Find where the given text appears and provide that cell's center as [x, y] coordinate. 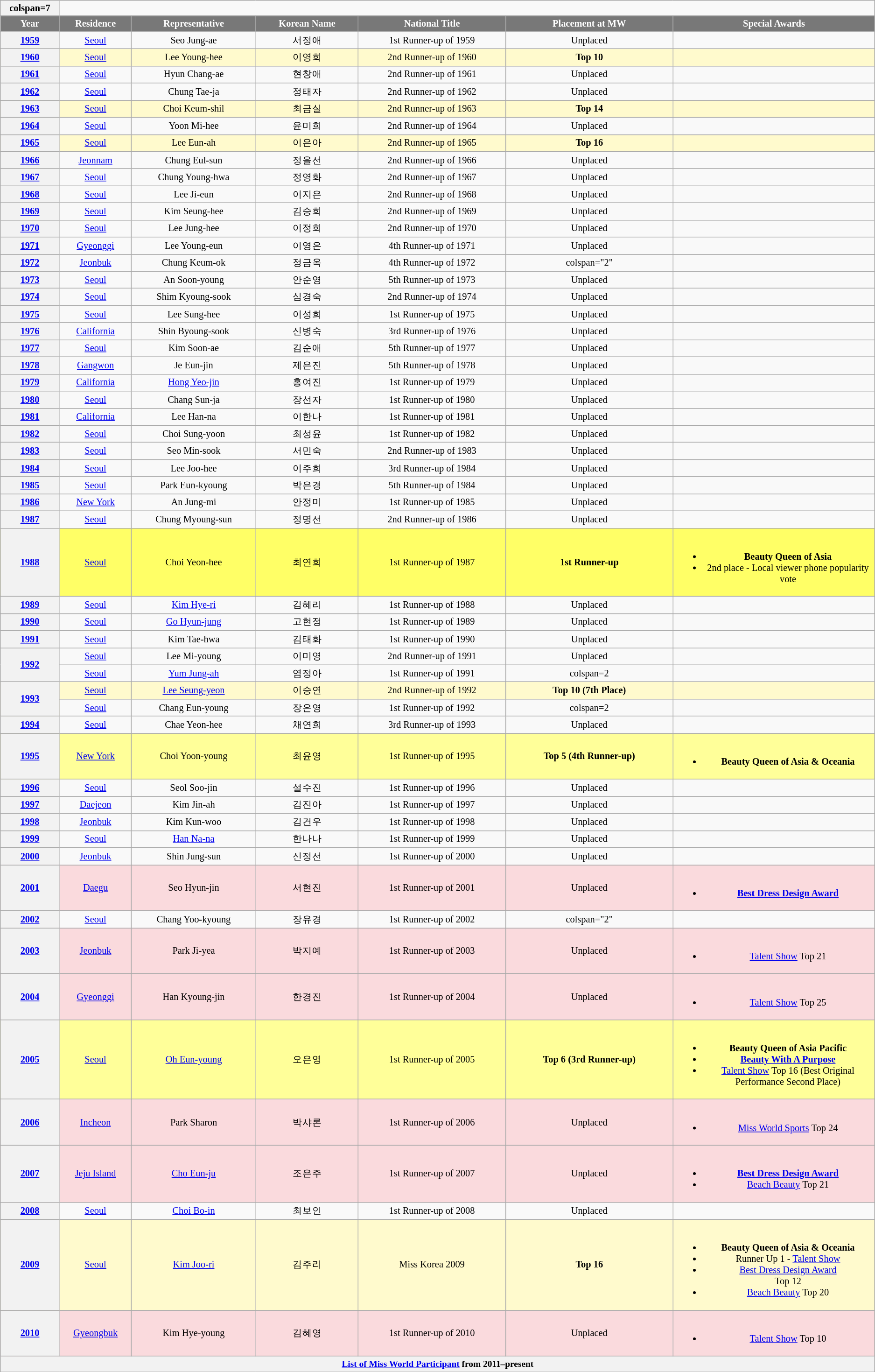
오은영 [307, 1059]
Representative [194, 24]
Shin Byoung-sook [194, 331]
2nd Runner-up of 1986 [432, 519]
Beauty Queen of Asia PacificBeauty With A PurposeTalent Show Top 16 (Best Original Performance Second Place) [774, 1059]
4th Runner-up of 1971 [432, 246]
1st Runner-up of 2005 [432, 1059]
Miss Korea 2009 [432, 1265]
이주희 [307, 468]
2001 [30, 887]
1968 [30, 194]
1992 [30, 665]
1980 [30, 400]
1989 [30, 605]
Chung Tae-ja [194, 91]
1997 [30, 805]
안순영 [307, 280]
Lee Mi-young [194, 656]
1964 [30, 126]
1st Runner-up of 1995 [432, 756]
Placement at MW [589, 24]
Kim Soon-ae [194, 348]
1966 [30, 160]
2006 [30, 1122]
Lee Young-eun [194, 246]
2nd Runner-up of 1991 [432, 656]
Chung Keum-ok [194, 262]
최보인 [307, 1211]
1990 [30, 622]
2nd Runner-up of 1968 [432, 194]
Incheon [95, 1122]
고현정 [307, 622]
2nd Runner-up of 1961 [432, 75]
Talent Show Top 25 [774, 997]
Lee Eun-ah [194, 143]
Lee Young-hee [194, 57]
1st Runner-up of 2003 [432, 950]
김태화 [307, 639]
1960 [30, 57]
2nd Runner-up of 1965 [432, 143]
이성희 [307, 314]
2nd Runner-up of 1964 [432, 126]
윤미희 [307, 126]
안정미 [307, 502]
정금옥 [307, 262]
1987 [30, 519]
2nd Runner-up of 1992 [432, 690]
Daegu [95, 887]
Beauty Queen of Asia2nd place - Local viewer phone popularity vote [774, 562]
2nd Runner-up of 1962 [432, 91]
An Soon-young [194, 280]
2nd Runner-up of 1974 [432, 297]
1983 [30, 451]
1st Runner-up of 1990 [432, 639]
Kim Jin-ah [194, 805]
Choi Sung-yoon [194, 434]
이승연 [307, 690]
정태자 [307, 91]
2003 [30, 950]
2009 [30, 1265]
Kim Seung-hee [194, 211]
제은진 [307, 365]
1994 [30, 725]
Chang Eun-young [194, 708]
1963 [30, 108]
정명선 [307, 519]
Special Awards [774, 24]
Lee Jung-hee [194, 229]
Hong Yeo-jin [194, 383]
1st Runner-up of 2006 [432, 1122]
김주리 [307, 1265]
2002 [30, 920]
1st Runner-up of 2007 [432, 1174]
1st Runner-up of 1959 [432, 40]
Kim Tae-hwa [194, 639]
설수진 [307, 788]
2nd Runner-up of 1969 [432, 211]
1965 [30, 143]
Best Dress Design Award [774, 887]
Lee Seung-yeon [194, 690]
한나나 [307, 839]
Top 5 (4th Runner-up) [589, 756]
2nd Runner-up of 1960 [432, 57]
김진아 [307, 805]
1985 [30, 485]
이은아 [307, 143]
colspan=7 [30, 8]
Choi Yoon-young [194, 756]
Choi Keum-shil [194, 108]
Jeonnam [95, 160]
1st Runner-up of 1985 [432, 502]
Beauty Queen of Asia & OceaniaRunner Up 1 - Talent ShowBest Dress Design Award Top 12Beach Beauty Top 20 [774, 1265]
Kim Hye-young [194, 1333]
Talent Show Top 10 [774, 1333]
신병숙 [307, 331]
최윤영 [307, 756]
1st Runner-up of 2004 [432, 997]
2nd Runner-up of 1963 [432, 108]
1st Runner-up of 1999 [432, 839]
2nd Runner-up of 1970 [432, 229]
Je Eun-jin [194, 365]
최금실 [307, 108]
1978 [30, 365]
Kim Hye-ri [194, 605]
Seol Soo-jin [194, 788]
서민숙 [307, 451]
2nd Runner-up of 1983 [432, 451]
5th Runner-up of 1973 [432, 280]
Top 14 [589, 108]
3rd Runner-up of 1984 [432, 468]
1962 [30, 91]
Park Eun-kyoung [194, 485]
박은경 [307, 485]
박샤론 [307, 1122]
Han Kyoung-jin [194, 997]
Chang Sun-ja [194, 400]
Seo Jung-ae [194, 40]
List of Miss World Participant from 2011–present [438, 1364]
1996 [30, 788]
Oh Eun-young [194, 1059]
Gyeongbuk [95, 1333]
1995 [30, 756]
Beauty Queen of Asia & Oceania [774, 756]
심경숙 [307, 297]
2008 [30, 1211]
Lee Sung-hee [194, 314]
Top 10 [589, 57]
1st Runner-up of 1988 [432, 605]
이지은 [307, 194]
Chang Yoo-kyoung [194, 920]
1961 [30, 75]
Shim Kyoung-sook [194, 297]
최성윤 [307, 434]
Miss World Sports Top 24 [774, 1122]
Cho Eun-ju [194, 1174]
서현진 [307, 887]
1991 [30, 639]
5th Runner-up of 1984 [432, 485]
이영희 [307, 57]
Residence [95, 24]
2010 [30, 1333]
1st Runner-up of 1991 [432, 673]
2nd Runner-up of 1966 [432, 160]
2004 [30, 997]
김혜영 [307, 1333]
Seo Min-sook [194, 451]
조은주 [307, 1174]
1981 [30, 416]
신정선 [307, 856]
1st Runner-up of 2008 [432, 1211]
1st Runner-up of 1975 [432, 314]
3rd Runner-up of 1976 [432, 331]
채연희 [307, 725]
1973 [30, 280]
Best Dress Design AwardBeach Beauty Top 21 [774, 1174]
Lee Ji-eun [194, 194]
Choi Yeon-hee [194, 562]
Top 6 (3rd Runner-up) [589, 1059]
Choi Bo-in [194, 1211]
2nd Runner-up of 1967 [432, 177]
Han Na-na [194, 839]
김건우 [307, 822]
정영화 [307, 177]
김순애 [307, 348]
National Title [432, 24]
2005 [30, 1059]
1st Runner-up of 1998 [432, 822]
Kim Joo-ri [194, 1265]
4th Runner-up of 1972 [432, 262]
Lee Joo-hee [194, 468]
현창애 [307, 75]
Top 10 (7th Place) [589, 690]
이정희 [307, 229]
1st Runner-up of 2002 [432, 920]
1984 [30, 468]
1st Runner-up of 1979 [432, 383]
1st Runner-up [589, 562]
An Jung-mi [194, 502]
이한나 [307, 416]
1975 [30, 314]
장유경 [307, 920]
염정아 [307, 673]
1st Runner-up of 1997 [432, 805]
5th Runner-up of 1978 [432, 365]
김승희 [307, 211]
1st Runner-up of 1982 [432, 434]
2007 [30, 1174]
홍여진 [307, 383]
1977 [30, 348]
1976 [30, 331]
Lee Han-na [194, 416]
Chung Eul-sun [194, 160]
1974 [30, 297]
서정애 [307, 40]
Jeju Island [95, 1174]
1st Runner-up of 1987 [432, 562]
이영은 [307, 246]
5th Runner-up of 1977 [432, 348]
2000 [30, 856]
Park Ji-yea [194, 950]
1967 [30, 177]
1969 [30, 211]
1st Runner-up of 1996 [432, 788]
Year [30, 24]
최연희 [307, 562]
1972 [30, 262]
Chung Myoung-sun [194, 519]
이미영 [307, 656]
Go Hyun-jung [194, 622]
정을선 [307, 160]
1st Runner-up of 1992 [432, 708]
1999 [30, 839]
Korean Name [307, 24]
박지예 [307, 950]
1988 [30, 562]
Park Sharon [194, 1122]
1979 [30, 383]
1971 [30, 246]
1st Runner-up of 2001 [432, 887]
1986 [30, 502]
Chae Yeon-hee [194, 725]
김혜리 [307, 605]
Seo Hyun-jin [194, 887]
Yum Jung-ah [194, 673]
1993 [30, 698]
1982 [30, 434]
1970 [30, 229]
Hyun Chang-ae [194, 75]
1st Runner-up of 1989 [432, 622]
Yoon Mi-hee [194, 126]
3rd Runner-up of 1993 [432, 725]
장선자 [307, 400]
Daejeon [95, 805]
Shin Jung-sun [194, 856]
1959 [30, 40]
1st Runner-up of 1980 [432, 400]
Gangwon [95, 365]
Chung Young-hwa [194, 177]
1st Runner-up of 1981 [432, 416]
Kim Kun-woo [194, 822]
1st Runner-up of 2010 [432, 1333]
1st Runner-up of 2000 [432, 856]
장은영 [307, 708]
한경진 [307, 997]
1998 [30, 822]
Talent Show Top 21 [774, 950]
